Scan for the cell matching the given text and deliver its [x, y] coordinate at center. 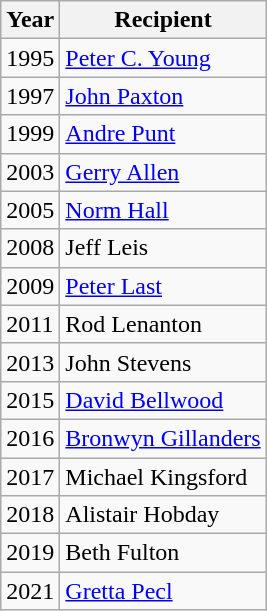
2016 [30, 438]
Gerry Allen [163, 172]
2018 [30, 515]
David Bellwood [163, 400]
John Paxton [163, 96]
2009 [30, 286]
Bronwyn Gillanders [163, 438]
Year [30, 20]
2011 [30, 324]
2003 [30, 172]
2005 [30, 210]
Andre Punt [163, 134]
Alistair Hobday [163, 515]
John Stevens [163, 362]
1997 [30, 96]
2008 [30, 248]
2019 [30, 553]
2021 [30, 591]
2015 [30, 400]
Jeff Leis [163, 248]
1999 [30, 134]
1995 [30, 58]
Norm Hall [163, 210]
Gretta Pecl [163, 591]
Recipient [163, 20]
2013 [30, 362]
2017 [30, 477]
Rod Lenanton [163, 324]
Peter Last [163, 286]
Michael Kingsford [163, 477]
Peter C. Young [163, 58]
Beth Fulton [163, 553]
